For the text-containing cell, return its midpoint in [X, Y] coordinate format. 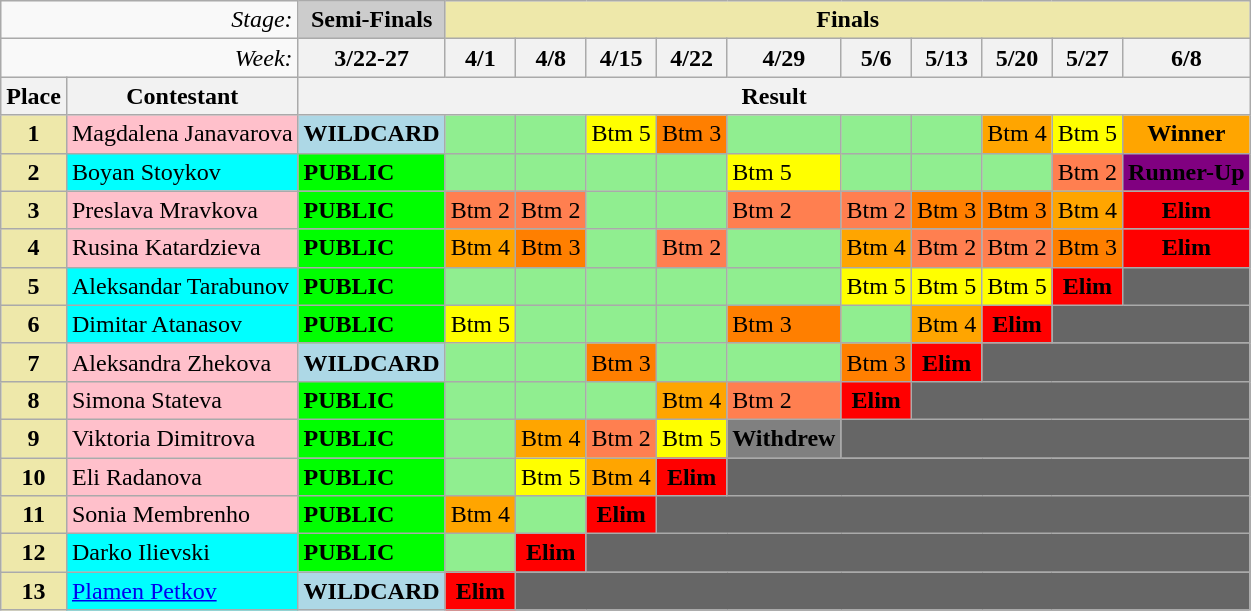
Result [774, 96]
1 [34, 134]
Rusina Katardzieva [182, 248]
4 [34, 248]
Finals [848, 20]
Preslava Mravkova [182, 210]
Dimitar Atanasov [182, 324]
3/22-27 [372, 58]
11 [34, 515]
Magdalena Janavarova [182, 134]
Aleksandra Zhekova [182, 362]
8 [34, 400]
Winner [1187, 134]
4/29 [784, 58]
Withdrew [784, 438]
2 [34, 172]
5/13 [946, 58]
13 [34, 591]
Week: [150, 58]
4/8 [551, 58]
3 [34, 210]
Simona Stateva [182, 400]
5/20 [1017, 58]
9 [34, 438]
Darko Ilievski [182, 553]
6/8 [1187, 58]
4/15 [621, 58]
5/27 [1087, 58]
Plamen Petkov [182, 591]
7 [34, 362]
Eli Radanova [182, 477]
5 [34, 286]
4/22 [691, 58]
12 [34, 553]
Semi-Finals [372, 20]
Viktoria Dimitrova [182, 438]
Aleksandar Tarabunov [182, 286]
Sonia Membrenho [182, 515]
6 [34, 324]
Place [34, 96]
Contestant [182, 96]
5/6 [876, 58]
Boyan Stoykov [182, 172]
Stage: [150, 20]
4/1 [480, 58]
Runner-Up [1187, 172]
10 [34, 477]
